Detect which cell encompasses the target text, then output its (X, Y) center coordinate. 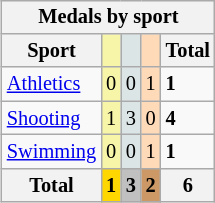
Swimming (52, 152)
Medals by sport (108, 17)
2 (151, 185)
6 (188, 185)
4 (188, 118)
Athletics (52, 84)
Shooting (52, 118)
Sport (52, 51)
